Provide the [x, y] coordinate of the cell's center where the given text is located.  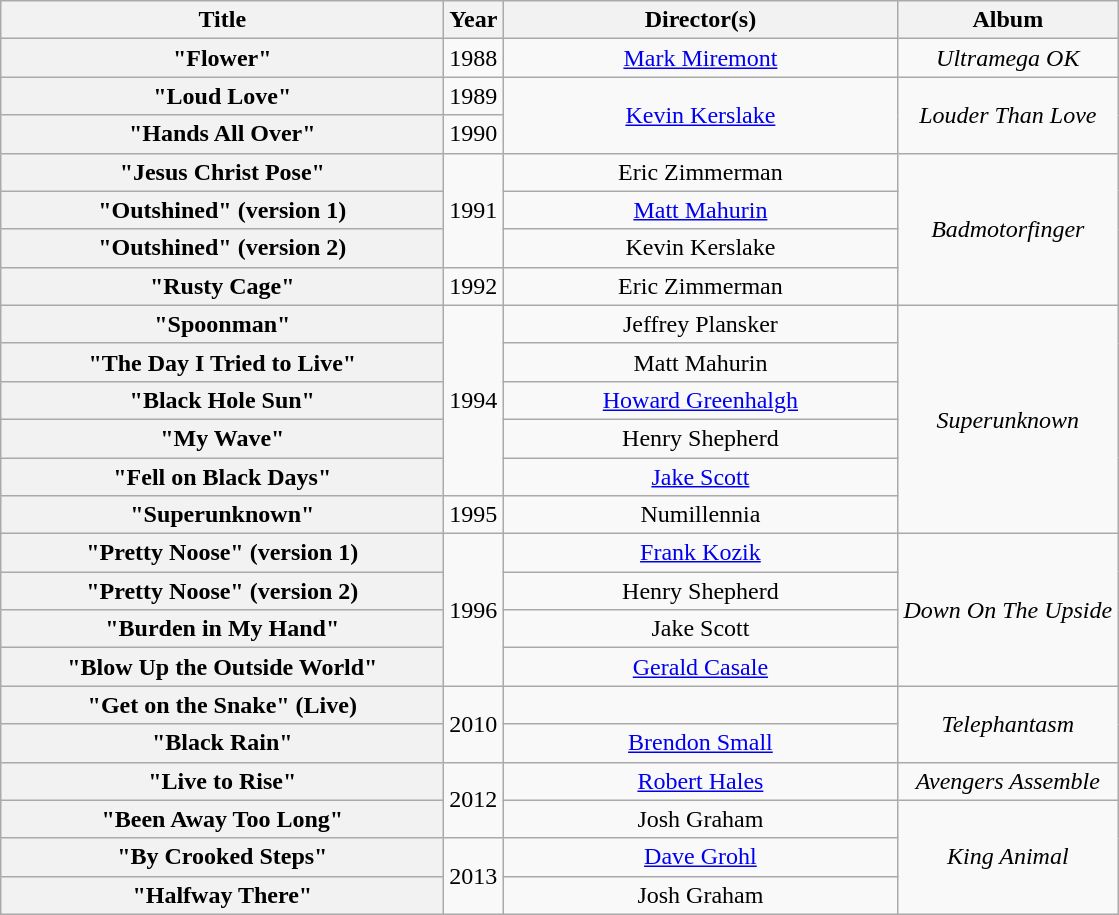
1995 [474, 515]
"Loud Love" [222, 96]
1996 [474, 610]
"Flower" [222, 58]
Jeffrey Plansker [700, 324]
1991 [474, 210]
2012 [474, 800]
"My Wave" [222, 438]
"Outshined" (version 2) [222, 248]
Mark Miremont [700, 58]
Gerald Casale [700, 667]
Numillennia [700, 515]
Ultramega OK [1008, 58]
"By Crooked Steps" [222, 857]
"Halfway There" [222, 895]
Robert Hales [700, 781]
1989 [474, 96]
"Burden in My Hand" [222, 629]
Down On The Upside [1008, 610]
"Been Away Too Long" [222, 819]
"Black Hole Sun" [222, 400]
Howard Greenhalgh [700, 400]
"Rusty Cage" [222, 286]
1994 [474, 400]
"Black Rain" [222, 743]
"Superunknown" [222, 515]
Avengers Assemble [1008, 781]
1990 [474, 134]
1992 [474, 286]
Frank Kozik [700, 553]
"Spoonman" [222, 324]
Louder Than Love [1008, 115]
"The Day I Tried to Live" [222, 362]
2013 [474, 876]
"Fell on Black Days" [222, 477]
Badmotorfinger [1008, 229]
2010 [474, 724]
"Outshined" (version 1) [222, 210]
1988 [474, 58]
King Animal [1008, 857]
Album [1008, 20]
Superunknown [1008, 419]
Dave Grohl [700, 857]
Telephantasm [1008, 724]
"Hands All Over" [222, 134]
"Pretty Noose" (version 1) [222, 553]
Director(s) [700, 20]
Year [474, 20]
"Live to Rise" [222, 781]
"Pretty Noose" (version 2) [222, 591]
"Blow Up the Outside World" [222, 667]
"Get on the Snake" (Live) [222, 705]
"Jesus Christ Pose" [222, 172]
Title [222, 20]
Brendon Small [700, 743]
